Extract the (x, y) coordinate from the center of the cell holding the provided text.  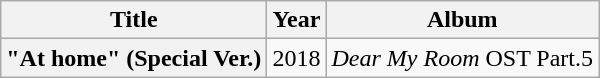
Dear My Room OST Part.5 (462, 58)
Album (462, 20)
Title (134, 20)
Year (296, 20)
"At home" (Special Ver.) (134, 58)
2018 (296, 58)
